Search for the cell housing the specified text and yield its (X, Y) center coordinate. 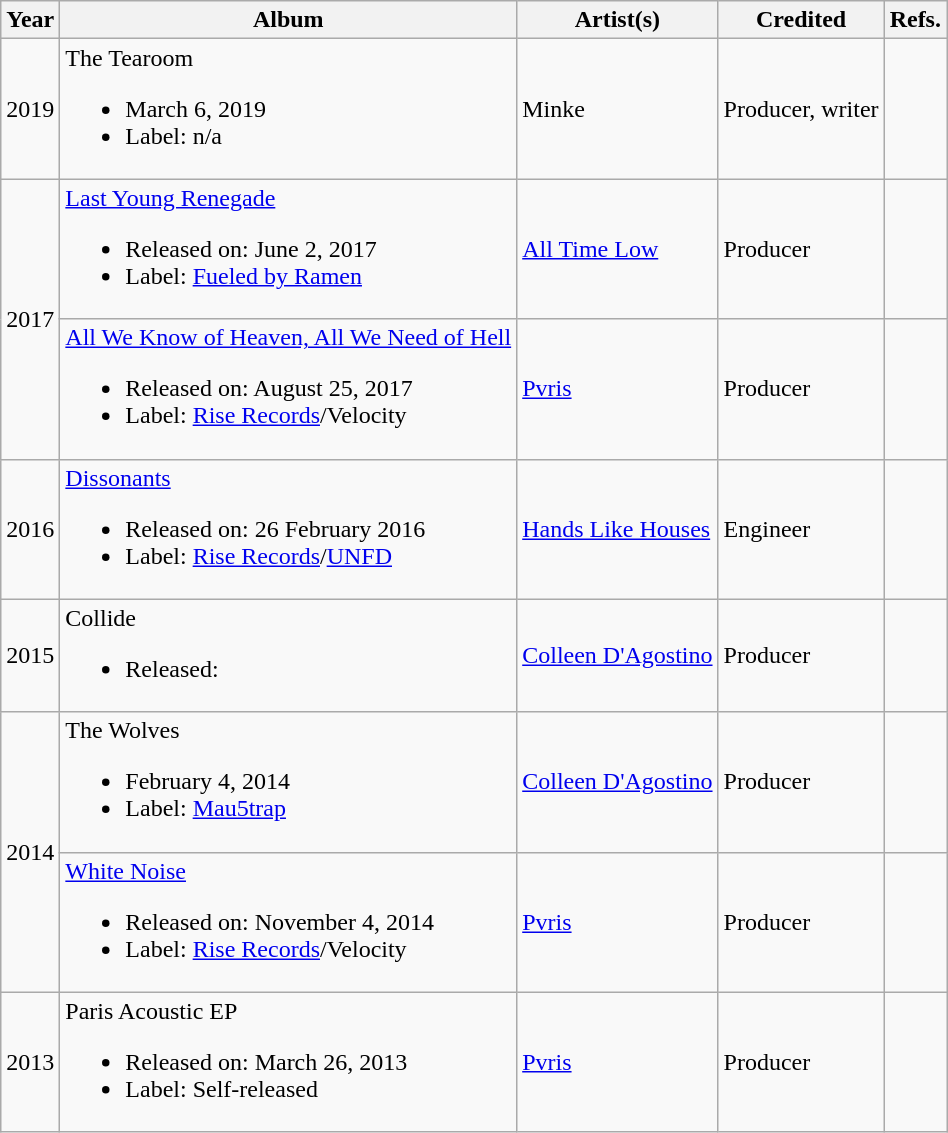
Credited (801, 20)
2014 (30, 852)
All Time Low (618, 249)
Engineer (801, 529)
All We Know of Heaven, All We Need of HellReleased on: August 25, 2017Label: Rise Records/Velocity (288, 389)
DissonantsReleased on: 26 February 2016Label: Rise Records/UNFD (288, 529)
Refs. (915, 20)
2015 (30, 656)
Minke (618, 109)
White NoiseReleased on: November 4, 2014Label: Rise Records/Velocity (288, 922)
Producer, writer (801, 109)
Year (30, 20)
Album (288, 20)
2013 (30, 1062)
CollideReleased: (288, 656)
Last Young RenegadeReleased on: June 2, 2017Label: Fueled by Ramen (288, 249)
Artist(s) (618, 20)
2017 (30, 319)
2019 (30, 109)
The TearoomMarch 6, 2019Label: n/a (288, 109)
2016 (30, 529)
Hands Like Houses (618, 529)
Paris Acoustic EPReleased on: March 26, 2013Label: Self-released (288, 1062)
The WolvesFebruary 4, 2014Label: Mau5trap (288, 782)
